Return the [x, y] coordinate for the center point of the cell that contains the specified text.  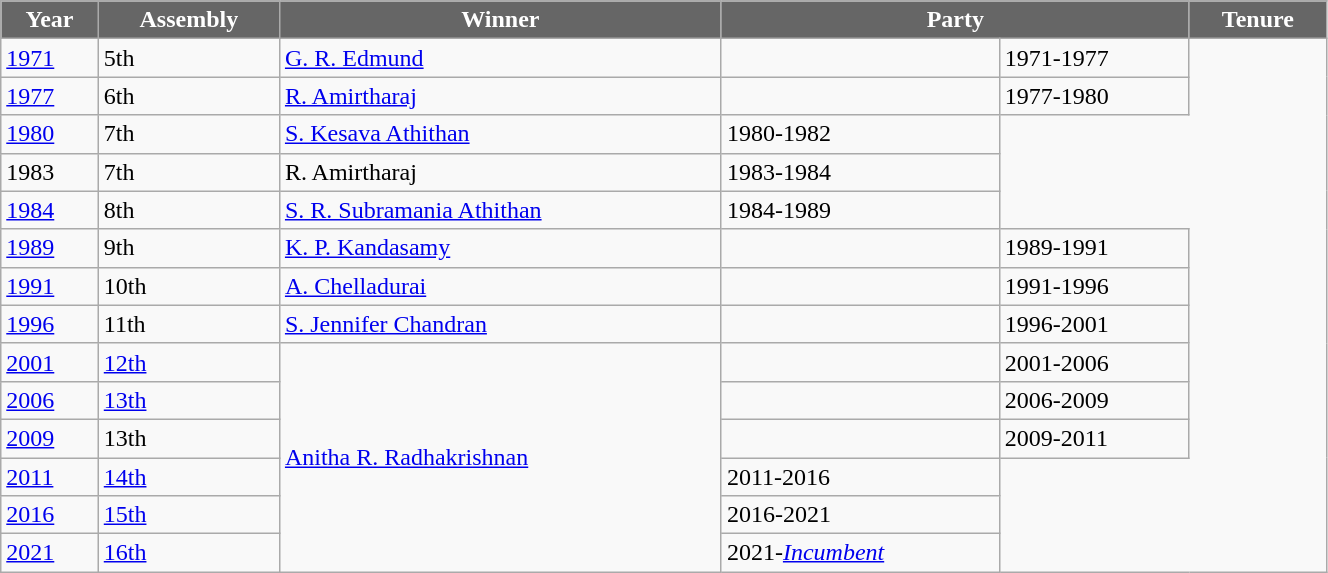
2021 [50, 553]
1971 [50, 58]
1984-1989 [860, 210]
16th [188, 553]
2009 [50, 438]
6th [188, 96]
K. P. Kandasamy [500, 248]
G. R. Edmund [500, 58]
1996 [50, 324]
A. Chelladurai [500, 286]
1980 [50, 134]
8th [188, 210]
11th [188, 324]
1991-1996 [1094, 286]
2011-2016 [860, 477]
2021-Incumbent [860, 553]
1980-1982 [860, 134]
S. R. Subramania Athithan [500, 210]
1983 [50, 172]
Anitha R. Radhakrishnan [500, 457]
2016-2021 [860, 515]
2009-2011 [1094, 438]
1991 [50, 286]
S. Jennifer Chandran [500, 324]
Tenure [1258, 20]
2016 [50, 515]
10th [188, 286]
15th [188, 515]
1977 [50, 96]
1984 [50, 210]
2001 [50, 362]
1971-1977 [1094, 58]
2011 [50, 477]
Winner [500, 20]
1996-2001 [1094, 324]
2006-2009 [1094, 400]
1977-1980 [1094, 96]
S. Kesava Athithan [500, 134]
Party [955, 20]
1989 [50, 248]
14th [188, 477]
12th [188, 362]
Assembly [188, 20]
1989-1991 [1094, 248]
9th [188, 248]
1983-1984 [860, 172]
2006 [50, 400]
5th [188, 58]
Year [50, 20]
2001-2006 [1094, 362]
